Return the (x, y) coordinate for the center point of the cell that contains the specified text.  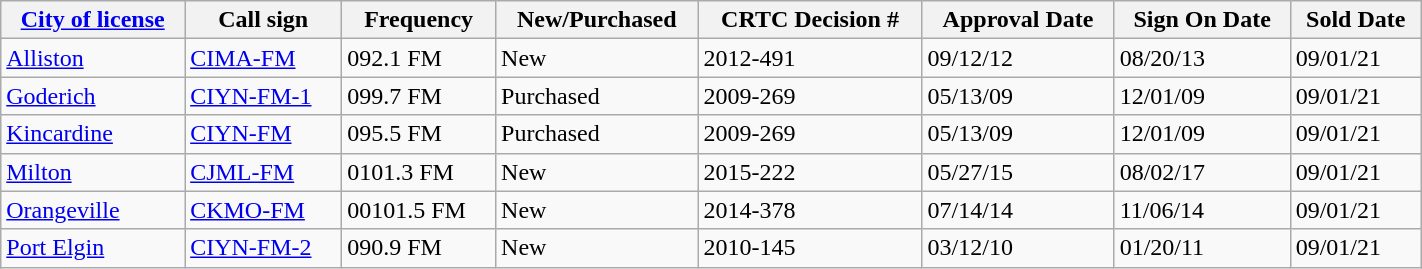
CRTC Decision # (810, 20)
2012-491 (810, 58)
Port Elgin (93, 248)
2014-378 (810, 210)
095.5 FM (419, 134)
CIYN-FM-1 (264, 96)
New/Purchased (597, 20)
09/12/12 (1018, 58)
092.1 FM (419, 58)
Goderich (93, 96)
2015-222 (810, 172)
City of license (93, 20)
CIMA-FM (264, 58)
Call sign (264, 20)
01/20/11 (1202, 248)
CJML-FM (264, 172)
CIYN-FM-2 (264, 248)
08/02/17 (1202, 172)
08/20/13 (1202, 58)
Alliston (93, 58)
0101.3 FM (419, 172)
00101.5 FM (419, 210)
Kincardine (93, 134)
Milton (93, 172)
Sold Date (1356, 20)
CKMO-FM (264, 210)
Orangeville (93, 210)
07/14/14 (1018, 210)
CIYN-FM (264, 134)
05/27/15 (1018, 172)
Frequency (419, 20)
03/12/10 (1018, 248)
Approval Date (1018, 20)
090.9 FM (419, 248)
099.7 FM (419, 96)
11/06/14 (1202, 210)
2010-145 (810, 248)
Sign On Date (1202, 20)
